Find where the given text appears and provide that cell's center as (x, y) coordinate. 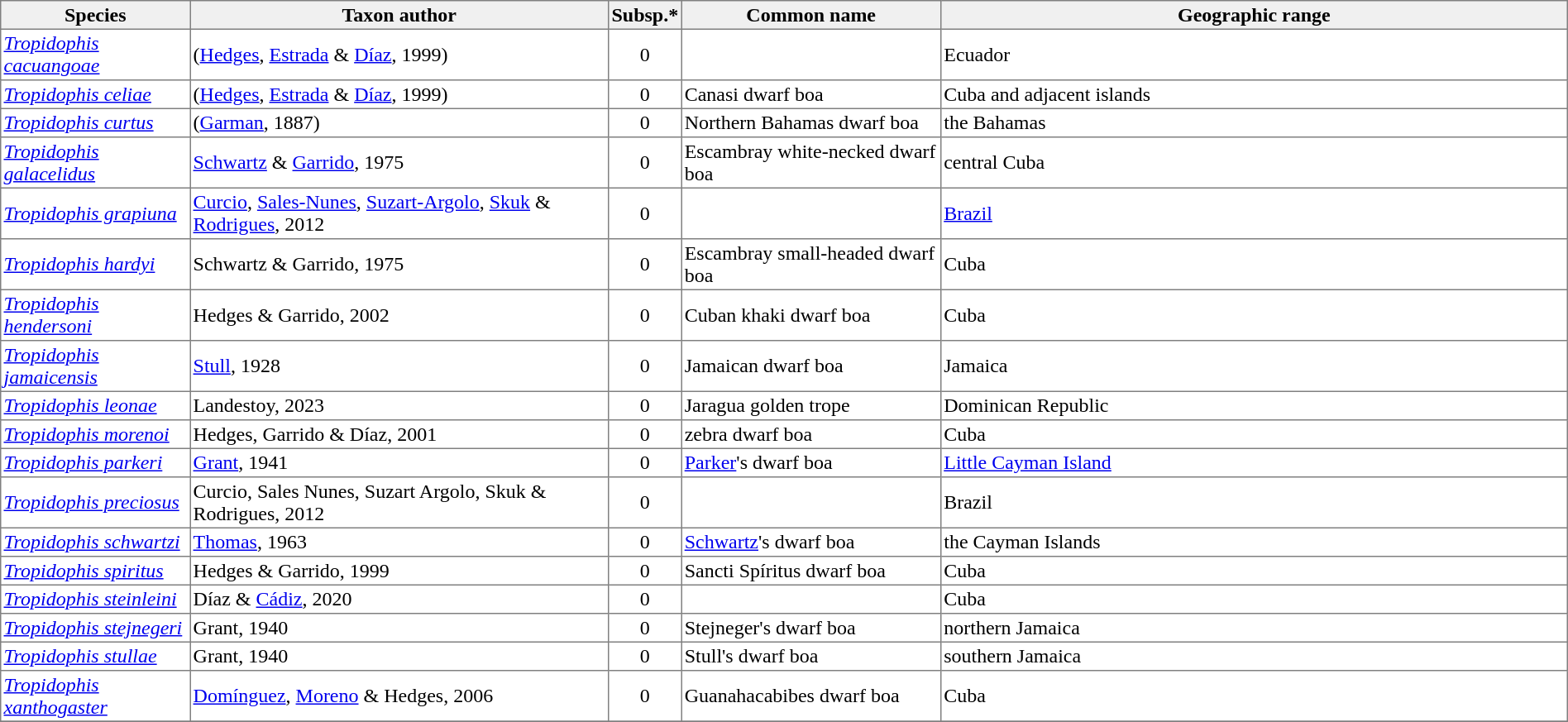
Ecuador (1254, 55)
Hedges & Garrido, 2002 (399, 315)
Díaz & Cádiz, 2020 (399, 599)
Dominican Republic (1254, 405)
Canasi dwarf boa (811, 94)
Curcio, Sales-Nunes, Suzart-Argolo, Skuk & Rodrigues, 2012 (399, 213)
Little Cayman Island (1254, 462)
Tropidophis curtus (96, 122)
(Garman, 1887) (399, 122)
northern Jamaica (1254, 628)
central Cuba (1254, 163)
Taxon author (399, 15)
Tropidophis stejnegeri (96, 628)
Tropidophis parkeri (96, 462)
Tropidophis steinleini (96, 599)
Hedges, Garrido & Díaz, 2001 (399, 434)
Cuban khaki dwarf boa (811, 315)
Landestoy, 2023 (399, 405)
Jamaica (1254, 366)
the Cayman Islands (1254, 542)
Species (96, 15)
Parker's dwarf boa (811, 462)
Jaragua golden trope (811, 405)
Tropidophis leonae (96, 405)
Tropidophis hardyi (96, 265)
Tropidophis cacuangoae (96, 55)
Schwartz's dwarf boa (811, 542)
Tropidophis stullae (96, 656)
Stull, 1928 (399, 366)
Escambray small-headed dwarf boa (811, 265)
Tropidophis hendersoni (96, 315)
Tropidophis galacelidus (96, 163)
Common name (811, 15)
Hedges & Garrido, 1999 (399, 571)
Escambray white-necked dwarf boa (811, 163)
Tropidophis celiae (96, 94)
Curcio, Sales Nunes, Suzart Argolo, Skuk & Rodrigues, 2012 (399, 503)
Tropidophis grapiuna (96, 213)
Cuba and adjacent islands (1254, 94)
Tropidophis xanthogaster (96, 696)
Guanahacabibes dwarf boa (811, 696)
Stejneger's dwarf boa (811, 628)
the Bahamas (1254, 122)
Northern Bahamas dwarf boa (811, 122)
Tropidophis preciosus (96, 503)
Tropidophis jamaicensis (96, 366)
Jamaican dwarf boa (811, 366)
zebra dwarf boa (811, 434)
Tropidophis spiritus (96, 571)
Geographic range (1254, 15)
Stull's dwarf boa (811, 656)
Subsp.* (645, 15)
Thomas, 1963 (399, 542)
Grant, 1941 (399, 462)
southern Jamaica (1254, 656)
Domínguez, Moreno & Hedges, 2006 (399, 696)
Sancti Spíritus dwarf boa (811, 571)
Tropidophis schwartzi (96, 542)
Tropidophis morenoi (96, 434)
